Output the (x, y) coordinate of the center of the cell containing the given text.  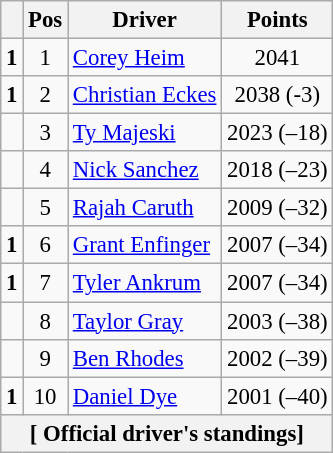
Daniel Dye (145, 396)
9 (46, 358)
3 (46, 133)
Tyler Ankrum (145, 283)
Ben Rhodes (145, 358)
6 (46, 245)
Points (278, 20)
7 (46, 283)
5 (46, 208)
10 (46, 396)
8 (46, 321)
Corey Heim (145, 58)
2009 (–32) (278, 208)
2 (46, 95)
Nick Sanchez (145, 170)
4 (46, 170)
2038 (-3) (278, 95)
2002 (–39) (278, 358)
Taylor Gray (145, 321)
Ty Majeski (145, 133)
2041 (278, 58)
[ Official driver's standings] (167, 433)
Grant Enfinger (145, 245)
2003 (–38) (278, 321)
Rajah Caruth (145, 208)
Christian Eckes (145, 95)
Pos (46, 20)
2023 (–18) (278, 133)
2001 (–40) (278, 396)
2018 (–23) (278, 170)
Driver (145, 20)
